Find where the given text appears and provide that cell's center as (X, Y) coordinate. 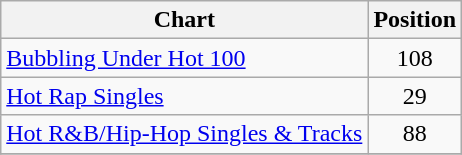
Chart (184, 20)
Position (415, 20)
29 (415, 96)
Hot Rap Singles (184, 96)
Bubbling Under Hot 100 (184, 58)
Hot R&B/Hip-Hop Singles & Tracks (184, 134)
108 (415, 58)
88 (415, 134)
